Locate the cell with the specified text and output its (x, y) center coordinate. 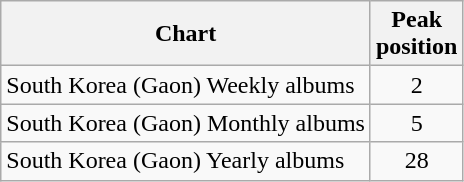
28 (416, 161)
2 (416, 85)
Chart (186, 34)
South Korea (Gaon) Yearly albums (186, 161)
5 (416, 123)
South Korea (Gaon) Monthly albums (186, 123)
Peakposition (416, 34)
South Korea (Gaon) Weekly albums (186, 85)
